Detect which cell encompasses the target text, then output its (x, y) center coordinate. 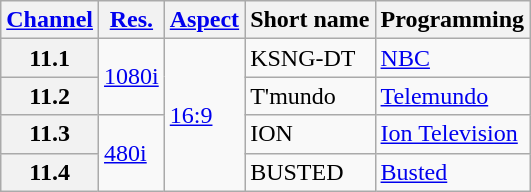
NBC (452, 58)
480i (132, 153)
Programming (452, 20)
Aspect (204, 20)
11.1 (50, 58)
11.2 (50, 96)
Channel (50, 20)
16:9 (204, 115)
BUSTED (310, 172)
1080i (132, 77)
Busted (452, 172)
Telemundo (452, 96)
KSNG-DT (310, 58)
Res. (132, 20)
Ion Television (452, 134)
T'mundo (310, 96)
ION (310, 134)
11.3 (50, 134)
Short name (310, 20)
11.4 (50, 172)
